Identify which cell holds the provided text, then report its (X, Y) central coordinate. 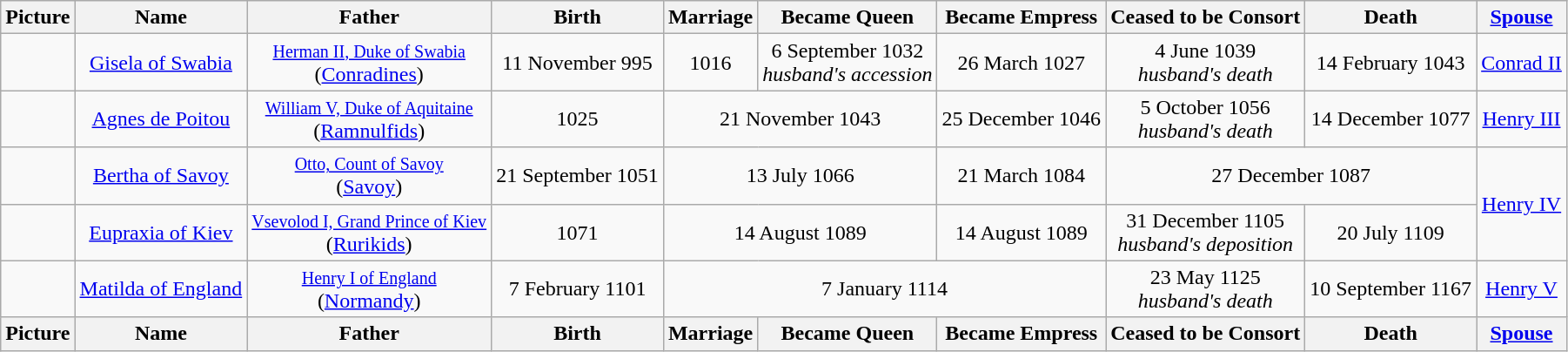
Eupraxia of Kiev (161, 232)
Vsevolod I, Grand Prince of Kiev(Rurikids) (369, 232)
31 December 1105husband's deposition (1206, 232)
10 September 1167 (1390, 289)
1025 (578, 118)
Henry III (1522, 118)
11 November 995 (578, 63)
7 February 1101 (578, 289)
20 July 1109 (1390, 232)
Agnes de Poitou (161, 118)
Matilda of England (161, 289)
23 May 1125husband's death (1206, 289)
21 March 1084 (1022, 176)
7 January 1114 (884, 289)
Herman II, Duke of Swabia(Conradines) (369, 63)
1071 (578, 232)
William V, Duke of Aquitaine(Ramnulfids) (369, 118)
Henry IV (1522, 204)
Bertha of Savoy (161, 176)
21 November 1043 (801, 118)
13 July 1066 (801, 176)
Gisela of Swabia (161, 63)
Henry V (1522, 289)
4 June 1039husband's death (1206, 63)
25 December 1046 (1022, 118)
1016 (710, 63)
27 December 1087 (1291, 176)
Otto, Count of Savoy(Savoy) (369, 176)
6 September 1032husband's accession (848, 63)
26 March 1027 (1022, 63)
5 October 1056husband's death (1206, 118)
Henry I of England(Normandy) (369, 289)
14 February 1043 (1390, 63)
21 September 1051 (578, 176)
14 December 1077 (1390, 118)
Conrad II (1522, 63)
